Extract the (X, Y) coordinate from the center of the cell holding the provided text.  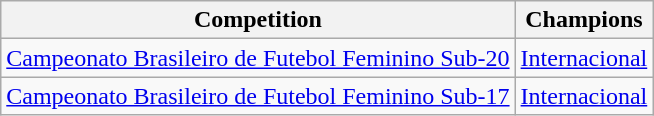
Champions (584, 20)
Campeonato Brasileiro de Futebol Feminino Sub-17 (258, 96)
Campeonato Brasileiro de Futebol Feminino Sub-20 (258, 58)
Competition (258, 20)
